Provide the [x, y] coordinate of the cell's center where the given text is located.  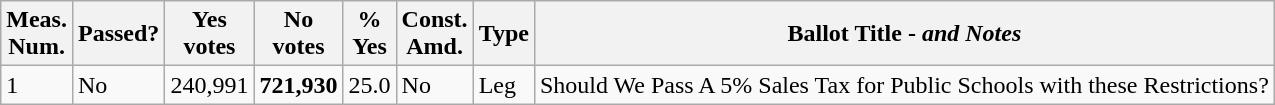
Yesvotes [210, 34]
Should We Pass A 5% Sales Tax for Public Schools with these Restrictions? [904, 85]
Const.Amd. [434, 34]
Meas.Num. [37, 34]
%Yes [370, 34]
Type [504, 34]
240,991 [210, 85]
Passed? [118, 34]
Novotes [298, 34]
25.0 [370, 85]
721,930 [298, 85]
Ballot Title - and Notes [904, 34]
1 [37, 85]
Leg [504, 85]
